Output the [X, Y] coordinate of the center of the cell containing the given text.  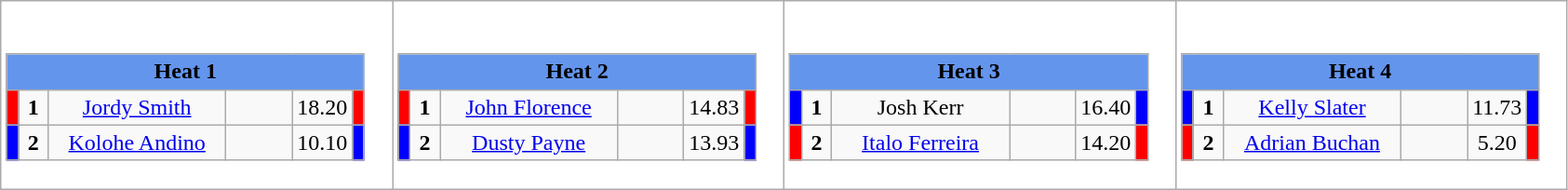
Heat 3 1 Josh Kerr 16.40 2 Italo Ferreira 14.20 [981, 95]
11.73 [1497, 107]
Heat 4 [1360, 72]
Heat 1 [185, 72]
14.83 [715, 107]
Jordy Smith [138, 107]
Heat 3 [969, 72]
John Florence [529, 107]
18.20 [322, 107]
14.20 [1106, 142]
Heat 4 1 Kelly Slater 11.73 2 Adrian Buchan 5.20 [1372, 95]
Josh Kerr [921, 107]
Heat 2 [577, 72]
Dusty Payne [529, 142]
Kelly Slater [1312, 107]
Adrian Buchan [1312, 142]
Heat 2 1 John Florence 14.83 2 Dusty Payne 13.93 [588, 95]
13.93 [715, 142]
Heat 1 1 Jordy Smith 18.20 2 Kolohe Andino 10.10 [197, 95]
10.10 [322, 142]
5.20 [1497, 142]
Italo Ferreira [921, 142]
Kolohe Andino [138, 142]
16.40 [1106, 107]
